Find where the given text appears and provide that cell's center as [X, Y] coordinate. 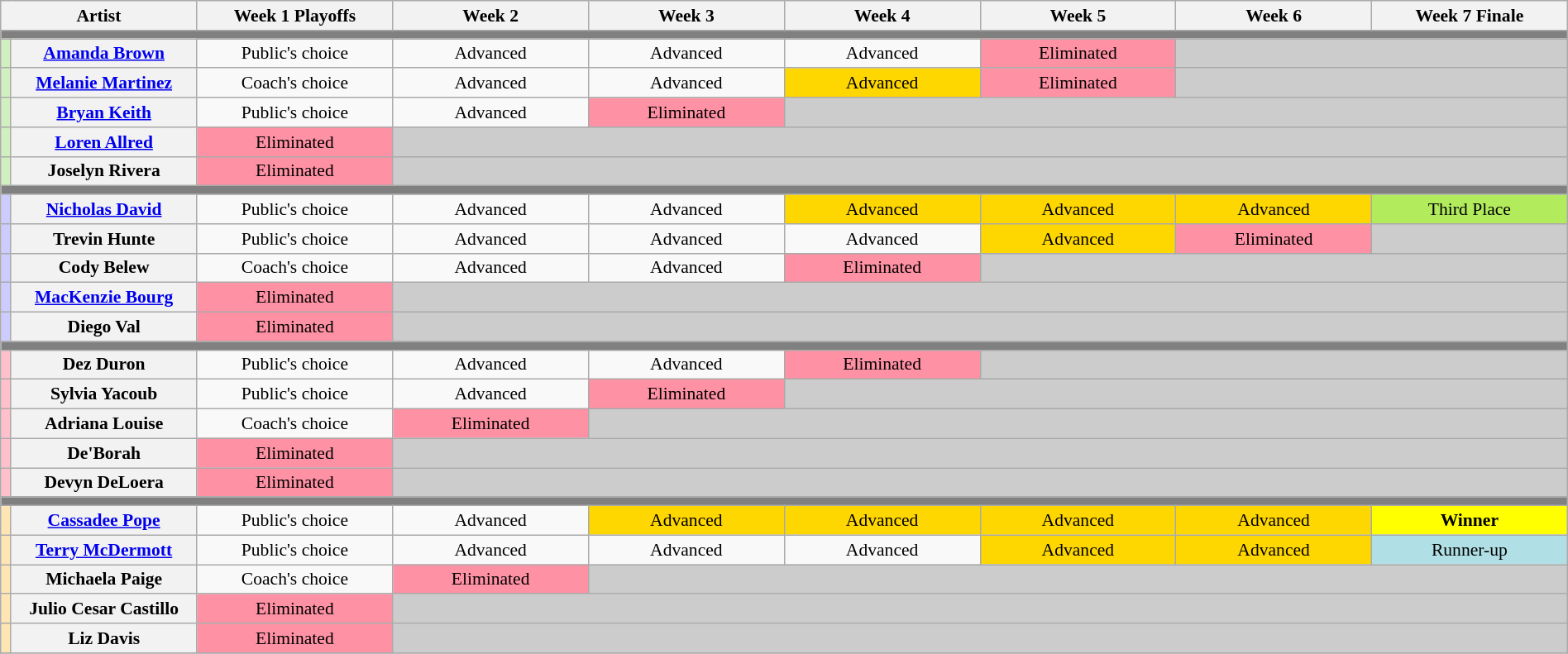
Diego Val [104, 327]
Week 4 [882, 16]
Adriana Louise [104, 424]
Winner [1469, 521]
Nicholas David [104, 209]
De'Borah [104, 453]
Week 6 [1274, 16]
Julio Cesar Castillo [104, 609]
Devyn DeLoera [104, 483]
Bryan Keith [104, 112]
Cody Belew [104, 268]
Week 3 [686, 16]
Liz Davis [104, 638]
Artist [99, 16]
Sylvia Yacoub [104, 394]
Week 7 Finale [1469, 16]
Cassadee Pope [104, 521]
Michaela Paige [104, 580]
Amanda Brown [104, 54]
Melanie Martinez [104, 84]
Third Place [1469, 209]
Loren Allred [104, 142]
Week 5 [1078, 16]
Week 1 Playoffs [294, 16]
MacKenzie Bourg [104, 298]
Terry McDermott [104, 550]
Joselyn Rivera [104, 171]
Week 2 [491, 16]
Runner-up [1469, 550]
Trevin Hunte [104, 239]
Dez Duron [104, 365]
